Search for the cell housing the specified text and yield its (x, y) center coordinate. 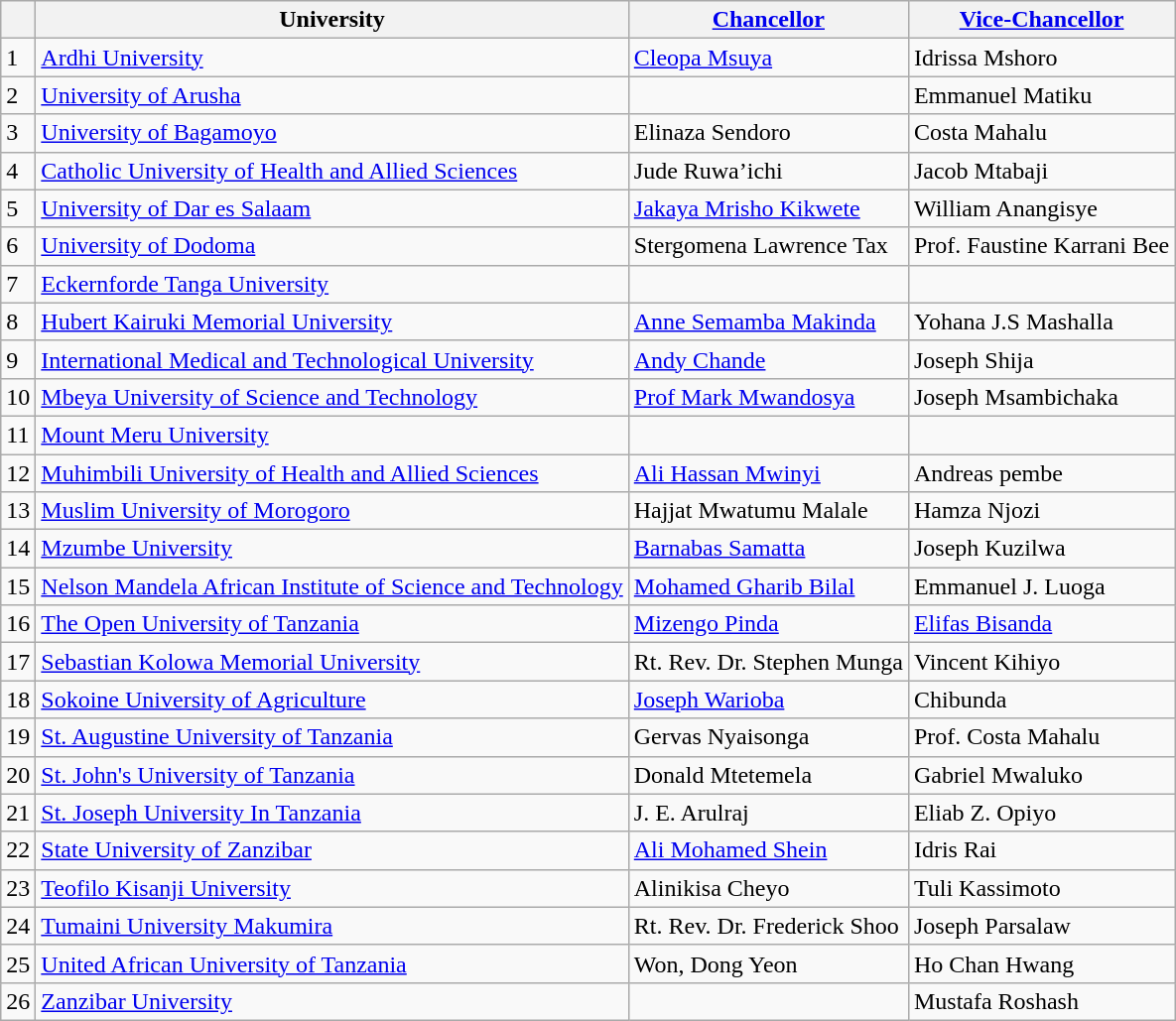
Muslim University of Morogoro (331, 511)
Donald Mtetemela (768, 775)
11 (18, 435)
6 (18, 246)
Hajjat Mwatumu Malale (768, 511)
Prof. Faustine Karrani Bee (1041, 246)
Rt. Rev. Dr. Stephen Munga (768, 662)
Jacob Mtabaji (1041, 171)
8 (18, 321)
Cleopa Msuya (768, 58)
10 (18, 397)
Gervas Nyaisonga (768, 737)
1 (18, 58)
Vincent Kihiyo (1041, 662)
15 (18, 586)
Emmanuel Matiku (1041, 95)
13 (18, 511)
Mzumbe University (331, 549)
Gabriel Mwaluko (1041, 775)
Zanzibar University (331, 1001)
Tumaini University Makumira (331, 926)
22 (18, 850)
17 (18, 662)
23 (18, 888)
University of Bagamoyo (331, 133)
Eliab Z. Opiyo (1041, 813)
18 (18, 700)
Stergomena Lawrence Tax (768, 246)
Joseph Msambichaka (1041, 397)
University (331, 20)
4 (18, 171)
University of Dodoma (331, 246)
Hubert Kairuki Memorial University (331, 321)
Prof Mark Mwandosya (768, 397)
Chibunda (1041, 700)
William Anangisye (1041, 208)
State University of Zanzibar (331, 850)
Alinikisa Cheyo (768, 888)
Sebastian Kolowa Memorial University (331, 662)
Yohana J.S Mashalla (1041, 321)
Catholic University of Health and Allied Sciences (331, 171)
Idrissa Mshoro (1041, 58)
Idris Rai (1041, 850)
International Medical and Technological University (331, 359)
Ali Mohamed Shein (768, 850)
Joseph Shija (1041, 359)
2 (18, 95)
26 (18, 1001)
Joseph Kuzilwa (1041, 549)
Teofilo Kisanji University (331, 888)
Ho Chan Hwang (1041, 963)
The Open University of Tanzania (331, 624)
United African University of Tanzania (331, 963)
Joseph Parsalaw (1041, 926)
Sokoine University of Agriculture (331, 700)
12 (18, 473)
J. E. Arulraj (768, 813)
19 (18, 737)
Barnabas Samatta (768, 549)
Jude Ruwa’ichi (768, 171)
Prof. Costa Mahalu (1041, 737)
Elifas Bisanda (1041, 624)
Mbeya University of Science and Technology (331, 397)
Ali Hassan Mwinyi (768, 473)
University of Arusha (331, 95)
24 (18, 926)
Mizengo Pinda (768, 624)
Mohamed Gharib Bilal (768, 586)
Ardhi University (331, 58)
21 (18, 813)
Muhimbili University of Health and Allied Sciences (331, 473)
Mount Meru University (331, 435)
Vice-Chancellor (1041, 20)
Elinaza Sendoro (768, 133)
Anne Semamba Makinda (768, 321)
Costa Mahalu (1041, 133)
Chancellor (768, 20)
Mustafa Roshash (1041, 1001)
St. Augustine University of Tanzania (331, 737)
16 (18, 624)
Hamza Njozi (1041, 511)
Eckernforde Tanga University (331, 284)
Emmanuel J. Luoga (1041, 586)
Andreas pembe (1041, 473)
3 (18, 133)
Jakaya Mrisho Kikwete (768, 208)
25 (18, 963)
Won, Dong Yeon (768, 963)
St. John's University of Tanzania (331, 775)
Joseph Warioba (768, 700)
St. Joseph University In Tanzania (331, 813)
Rt. Rev. Dr. Frederick Shoo (768, 926)
Andy Chande (768, 359)
7 (18, 284)
5 (18, 208)
Nelson Mandela African Institute of Science and Technology (331, 586)
University of Dar es Salaam (331, 208)
20 (18, 775)
14 (18, 549)
Tuli Kassimoto (1041, 888)
9 (18, 359)
